Identify which cell holds the provided text, then report its (x, y) central coordinate. 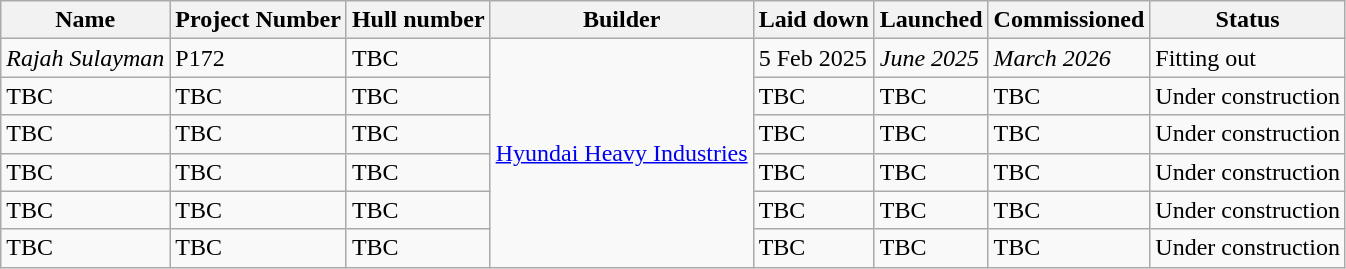
Status (1248, 20)
March 2026 (1069, 58)
Builder (622, 20)
Name (86, 20)
Hull number (418, 20)
Hyundai Heavy Industries (622, 153)
June 2025 (931, 58)
Fitting out (1248, 58)
Commissioned (1069, 20)
Launched (931, 20)
P172 (258, 58)
Project Number (258, 20)
5 Feb 2025 (814, 58)
Laid down (814, 20)
Rajah Sulayman (86, 58)
